Find where the given text appears and provide that cell's center as (x, y) coordinate. 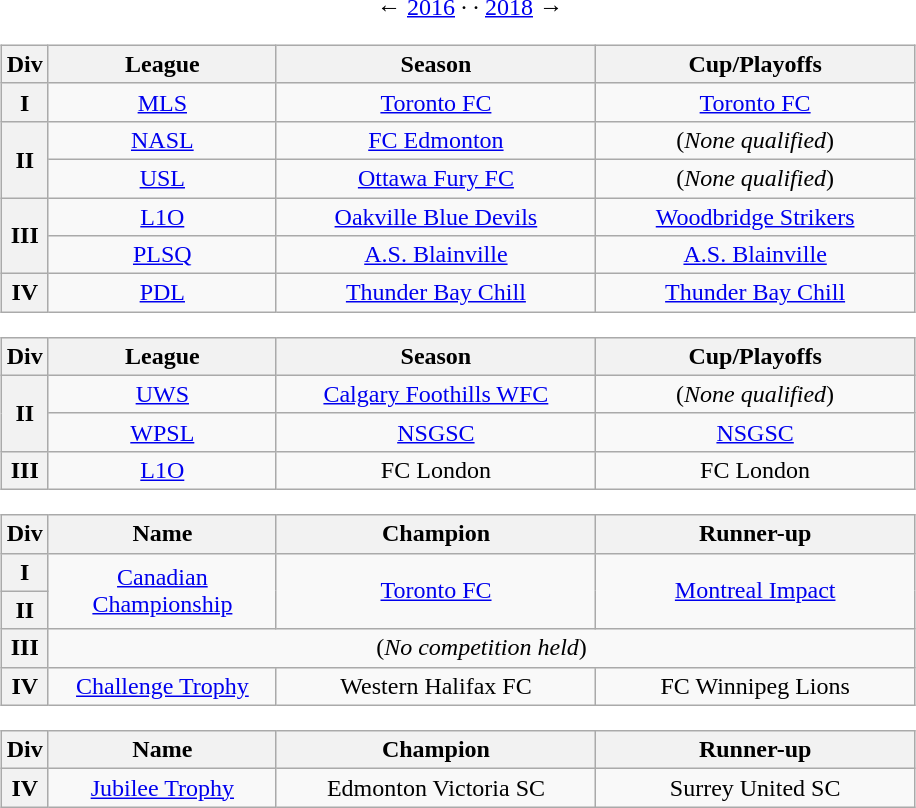
UWS (162, 394)
Ottawa Fury FC (436, 178)
Jubilee Trophy (162, 788)
Woodbridge Strikers (754, 217)
Oakville Blue Devils (436, 217)
(No competition held) (481, 648)
Edmonton Victoria SC (436, 788)
PLSQ (162, 255)
FC Edmonton (436, 140)
PDL (162, 293)
WPSL (162, 432)
Challenge Trophy (162, 686)
NASL (162, 140)
Surrey United SC (756, 788)
FC Winnipeg Lions (756, 686)
Calgary Foothills WFC (436, 394)
MLS (162, 102)
Canadian Championship (162, 591)
USL (162, 178)
Montreal Impact (756, 591)
Western Halifax FC (436, 686)
